From the cell containing the given text, extract its center point as [x, y] coordinate. 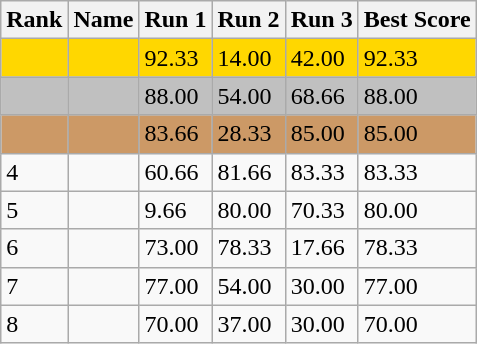
9.66 [176, 210]
8 [34, 324]
6 [34, 248]
Name [104, 20]
4 [34, 172]
81.66 [248, 172]
14.00 [248, 58]
42.00 [322, 58]
5 [34, 210]
73.00 [176, 248]
28.33 [248, 134]
60.66 [176, 172]
68.66 [322, 96]
Run 3 [322, 20]
Run 2 [248, 20]
70.33 [322, 210]
7 [34, 286]
17.66 [322, 248]
83.66 [176, 134]
37.00 [248, 324]
Rank [34, 20]
Run 1 [176, 20]
Best Score [417, 20]
